Pinpoint the cell where the given text exists, returning its [x, y] midpoint coordinate. 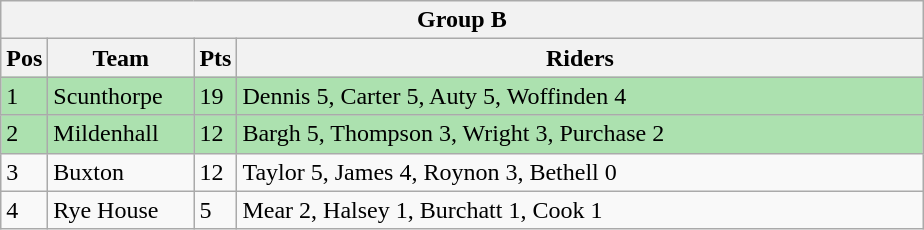
Dennis 5, Carter 5, Auty 5, Woffinden 4 [580, 96]
Bargh 5, Thompson 3, Wright 3, Purchase 2 [580, 134]
2 [24, 134]
Pts [216, 58]
Scunthorpe [121, 96]
Mildenhall [121, 134]
Pos [24, 58]
Rye House [121, 210]
1 [24, 96]
4 [24, 210]
Team [121, 58]
Group B [462, 20]
Buxton [121, 172]
19 [216, 96]
5 [216, 210]
Mear 2, Halsey 1, Burchatt 1, Cook 1 [580, 210]
Riders [580, 58]
3 [24, 172]
Taylor 5, James 4, Roynon 3, Bethell 0 [580, 172]
